Pinpoint the cell where the given text exists, returning its (x, y) midpoint coordinate. 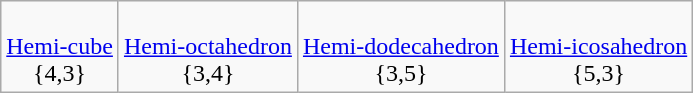
Hemi-icosahedron{5,3} (598, 47)
Hemi-octahedron{3,4} (208, 47)
Hemi-dodecahedron{3,5} (400, 47)
Hemi-cube{4,3} (60, 47)
